Provide the (x, y) coordinate of the cell's center where the given text is located.  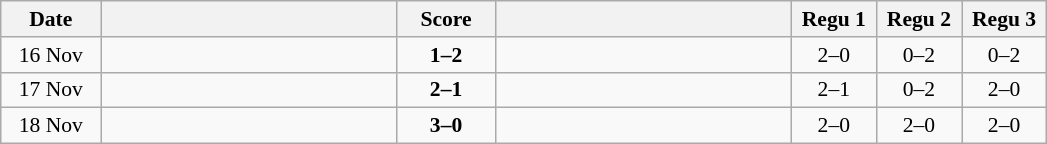
18 Nov (51, 126)
3–0 (446, 126)
1–2 (446, 55)
16 Nov (51, 55)
17 Nov (51, 90)
Score (446, 19)
Date (51, 19)
Regu 1 (834, 19)
Regu 3 (1004, 19)
Regu 2 (918, 19)
